Identify which cell holds the provided text, then report its [X, Y] central coordinate. 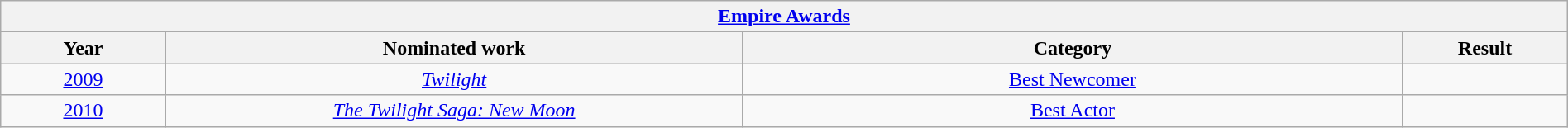
Best Actor [1073, 111]
Twilight [454, 79]
Result [1485, 48]
Nominated work [454, 48]
Year [83, 48]
Empire Awards [784, 17]
2009 [83, 79]
Best Newcomer [1073, 79]
Category [1073, 48]
The Twilight Saga: New Moon [454, 111]
2010 [83, 111]
